Locate the cell with the specified text and output its (x, y) center coordinate. 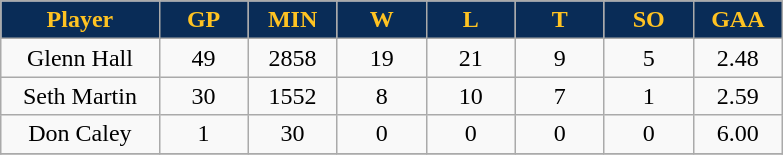
GP (204, 20)
6.00 (738, 134)
2858 (292, 58)
SO (648, 20)
Glenn Hall (80, 58)
49 (204, 58)
21 (470, 58)
7 (560, 96)
Don Caley (80, 134)
1552 (292, 96)
Seth Martin (80, 96)
Player (80, 20)
5 (648, 58)
GAA (738, 20)
L (470, 20)
2.48 (738, 58)
2.59 (738, 96)
MIN (292, 20)
10 (470, 96)
8 (382, 96)
19 (382, 58)
W (382, 20)
9 (560, 58)
T (560, 20)
